Provide the (X, Y) coordinate of the cell's center where the given text is located.  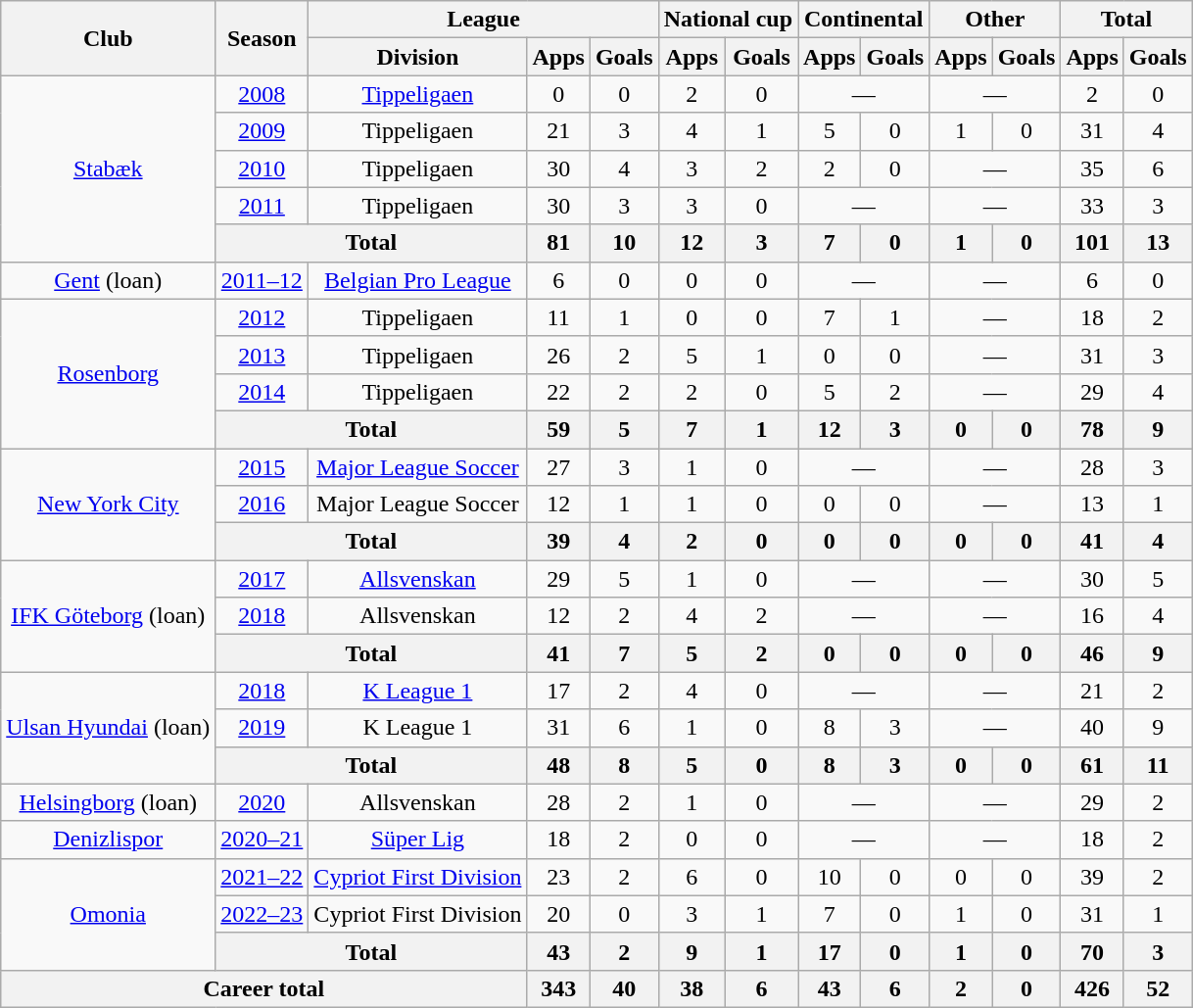
Division (417, 57)
2010 (262, 168)
Stabæk (108, 168)
2022–23 (262, 914)
Omonia (108, 914)
Season (262, 38)
38 (692, 988)
81 (558, 243)
16 (1092, 616)
22 (558, 392)
2015 (262, 467)
2021–22 (262, 877)
Other (995, 20)
23 (558, 877)
26 (558, 355)
Continental (864, 20)
27 (558, 467)
78 (1092, 429)
426 (1092, 988)
2016 (262, 504)
2020 (262, 802)
Denizlispor (108, 840)
Ulsan Hyundai (loan) (108, 728)
61 (1092, 765)
2008 (262, 94)
52 (1158, 988)
Gent (loan) (108, 280)
343 (558, 988)
League (484, 20)
Belgian Pro League (417, 280)
Süper Lig (417, 840)
2009 (262, 131)
National cup (728, 20)
46 (1092, 653)
New York City (108, 504)
Helsingborg (loan) (108, 802)
59 (558, 429)
101 (1092, 243)
Rosenborg (108, 373)
2013 (262, 355)
20 (558, 914)
2012 (262, 317)
2011–12 (262, 280)
2020–21 (262, 840)
Club (108, 38)
2017 (262, 579)
33 (1092, 206)
48 (558, 765)
70 (1092, 951)
35 (1092, 168)
2014 (262, 392)
IFK Göteborg (loan) (108, 616)
Career total (264, 988)
2011 (262, 206)
2019 (262, 728)
